Search for the cell housing the specified text and yield its [X, Y] center coordinate. 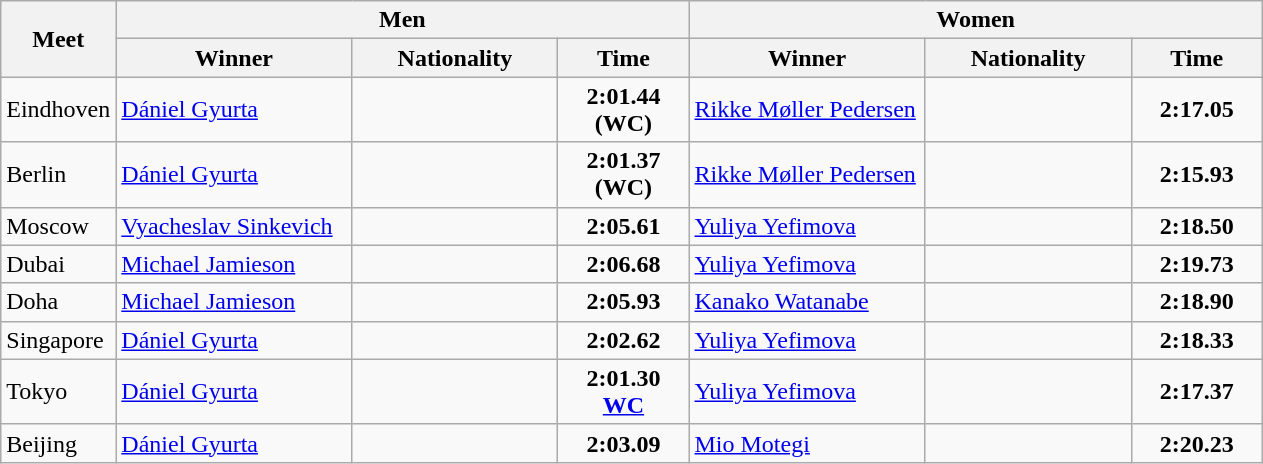
2:18.50 [1196, 226]
Eindhoven [58, 110]
2:02.62 [624, 340]
Mio Motegi [807, 443]
Tokyo [58, 392]
Vyacheslav Sinkevich [234, 226]
Men [402, 20]
Dubai [58, 264]
2:01.37 (WC) [624, 174]
2:18.90 [1196, 302]
Women [976, 20]
2:15.93 [1196, 174]
2:20.23 [1196, 443]
Meet [58, 39]
2:03.09 [624, 443]
Doha [58, 302]
2:01.30 WC [624, 392]
2:05.93 [624, 302]
Singapore [58, 340]
2:05.61 [624, 226]
Moscow [58, 226]
Beijing [58, 443]
Kanako Watanabe [807, 302]
Berlin [58, 174]
2:17.37 [1196, 392]
2:18.33 [1196, 340]
2:06.68 [624, 264]
2:19.73 [1196, 264]
2:01.44 (WC) [624, 110]
2:17.05 [1196, 110]
